Capture the cell that displays the provided text and extract its (X, Y) central coordinate. 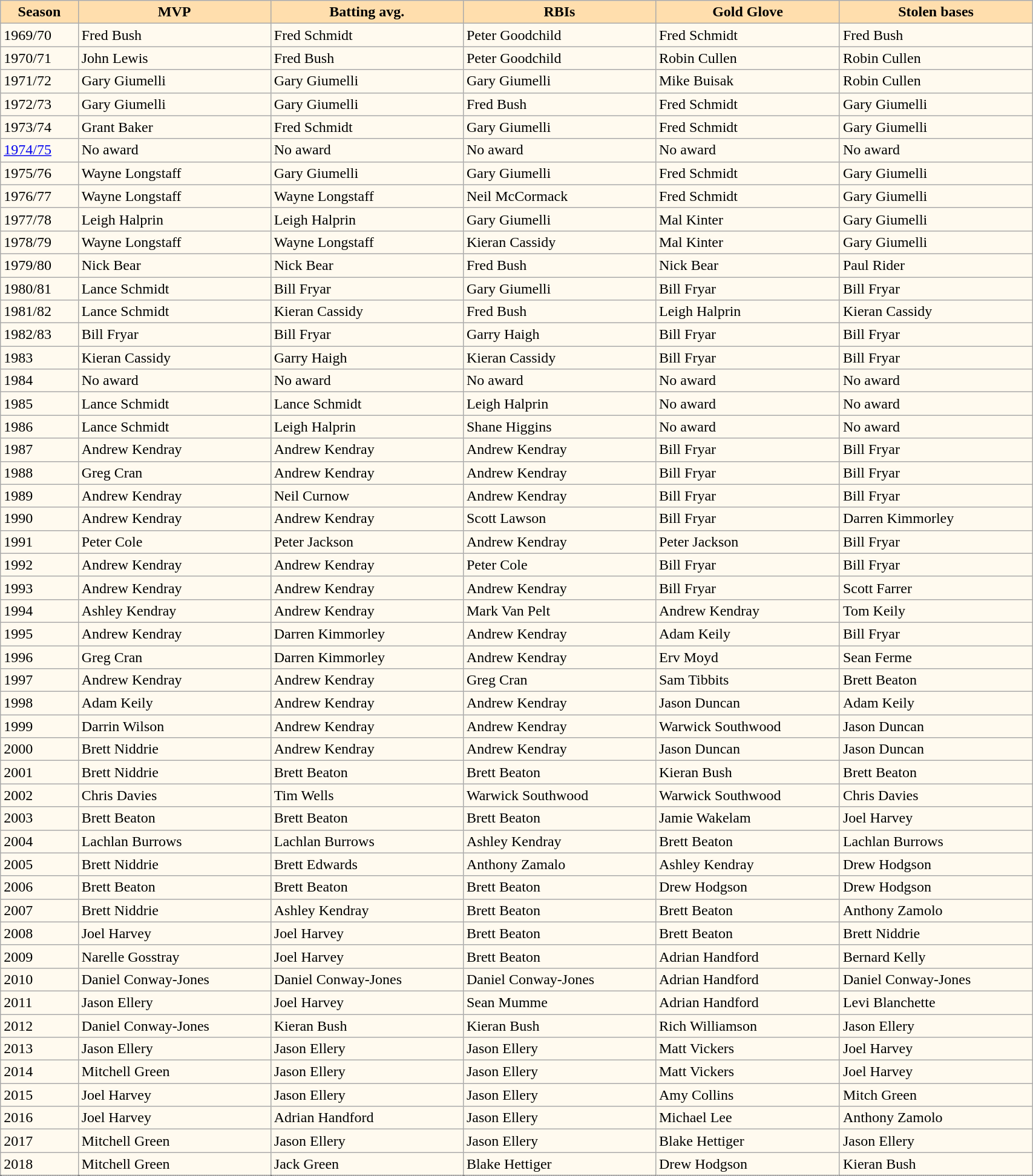
Mark Van Pelt (559, 611)
1975/76 (39, 173)
1982/83 (39, 335)
2012 (39, 1026)
Grant Baker (174, 127)
1996 (39, 657)
2014 (39, 1072)
1981/82 (39, 312)
1973/74 (39, 127)
Mike Buisak (747, 81)
Paul Rider (936, 265)
2016 (39, 1118)
Sean Mumme (559, 1002)
2002 (39, 795)
1970/71 (39, 58)
John Lewis (174, 58)
1971/72 (39, 81)
Gold Glove (747, 12)
Tom Keily (936, 611)
Shane Higgins (559, 427)
Brett Edwards (367, 864)
Darrin Wilson (174, 726)
1986 (39, 427)
2018 (39, 1164)
2007 (39, 910)
Erv Moyd (747, 657)
Michael Lee (747, 1118)
Season (39, 12)
2013 (39, 1049)
1998 (39, 703)
2004 (39, 841)
1995 (39, 634)
MVP (174, 12)
1994 (39, 611)
1992 (39, 565)
2017 (39, 1141)
RBIs (559, 12)
1999 (39, 726)
1985 (39, 404)
2000 (39, 749)
Mitch Green (936, 1095)
1980/81 (39, 289)
Neil Curnow (367, 496)
1978/79 (39, 242)
Amy Collins (747, 1095)
2011 (39, 1002)
Stolen bases (936, 12)
2006 (39, 887)
2010 (39, 979)
1988 (39, 473)
Sam Tibbits (747, 680)
2015 (39, 1095)
2001 (39, 772)
2009 (39, 956)
Levi Blanchette (936, 1002)
1974/75 (39, 150)
1993 (39, 588)
1984 (39, 381)
Narelle Gosstray (174, 956)
1976/77 (39, 196)
Bernard Kelly (936, 956)
1997 (39, 680)
Sean Ferme (936, 657)
Neil McCormack (559, 196)
Jack Green (367, 1164)
Rich Williamson (747, 1026)
1990 (39, 519)
1979/80 (39, 265)
1989 (39, 496)
Anthony Zamalo (559, 864)
2003 (39, 818)
1977/78 (39, 219)
Scott Lawson (559, 519)
1969/70 (39, 35)
2005 (39, 864)
Jamie Wakelam (747, 818)
Scott Farrer (936, 588)
1991 (39, 542)
1987 (39, 450)
2008 (39, 933)
Tim Wells (367, 795)
Batting avg. (367, 12)
1972/73 (39, 104)
1983 (39, 358)
